Identify which cell holds the provided text, then report its [x, y] central coordinate. 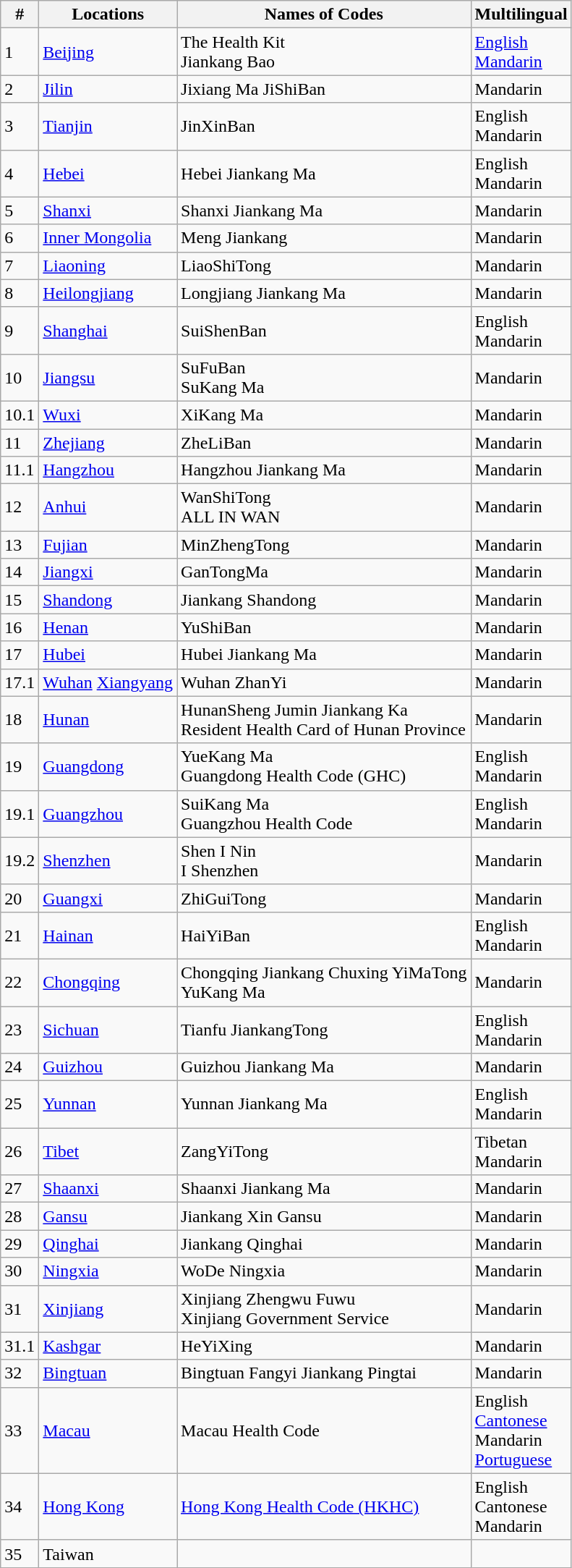
34 [20, 1506]
HaiYiBan [324, 935]
LiaoShiTong [324, 266]
Shen I NinI Shenzhen [324, 861]
Jiankang Qinghai [324, 1244]
Beijing [108, 52]
Xinjiang Zhengwu FuwuXinjiang Government Service [324, 1308]
Jiangxi [108, 572]
GanTongMa [324, 572]
Wuhan Xiangyang [108, 682]
31 [20, 1308]
MinZhengTong [324, 545]
Chongqing [108, 983]
10 [20, 378]
23 [20, 1029]
Taiwan [108, 1554]
SuiShenBan [324, 330]
2 [20, 89]
Hangzhou [108, 470]
25 [20, 1104]
7 [20, 266]
Names of Codes [324, 14]
Guizhou [108, 1067]
Hunan [108, 719]
4 [20, 174]
3 [20, 126]
Hong Kong [108, 1506]
YuShiBan [324, 627]
13 [20, 545]
Ningxia [108, 1271]
Shanghai [108, 330]
TibetanMandarin [521, 1152]
JinXinBan [324, 126]
Meng Jiankang [324, 238]
Hebei Jiankang Ma [324, 174]
Heilongjiang [108, 293]
Hong Kong Health Code (HKHC) [324, 1506]
33 [20, 1430]
Jiangsu [108, 378]
10.1 [20, 415]
# [20, 14]
Chongqing Jiankang Chuxing YiMaTongYuKang Ma [324, 983]
Bingtuan [108, 1373]
Shaanxi [108, 1189]
Guangdong [108, 767]
Multilingual [521, 14]
Kashgar [108, 1346]
Hainan [108, 935]
WoDe Ningxia [324, 1271]
24 [20, 1067]
Macau Health Code [324, 1430]
Wuhan ZhanYi [324, 682]
19 [20, 767]
Longjiang Jiankang Ma [324, 293]
15 [20, 600]
35 [20, 1554]
Anhui [108, 508]
8 [20, 293]
Guizhou Jiankang Ma [324, 1067]
HeYiXing [324, 1346]
32 [20, 1373]
HunanSheng Jumin Jiankang KaResident Health Card of Hunan Province [324, 719]
Hangzhou Jiankang Ma [324, 470]
Liaoning [108, 266]
Shandong [108, 600]
Zhejiang [108, 442]
Jiankang Xin Gansu [324, 1216]
Henan [108, 627]
Shenzhen [108, 861]
Guangzhou [108, 813]
11.1 [20, 470]
Shanxi [108, 211]
ZhiGuiTong [324, 898]
19.1 [20, 813]
Locations [108, 14]
17.1 [20, 682]
16 [20, 627]
19.2 [20, 861]
The Health KitJiankang Bao [324, 52]
11 [20, 442]
EnglishCantoneseMandarin [521, 1506]
17 [20, 655]
6 [20, 238]
Jilin [108, 89]
Jiankang Shandong [324, 600]
SuFuBanSuKang Ma [324, 378]
21 [20, 935]
9 [20, 330]
Guangxi [108, 898]
22 [20, 983]
Shaanxi Jiankang Ma [324, 1189]
Hubei Jiankang Ma [324, 655]
18 [20, 719]
28 [20, 1216]
14 [20, 572]
12 [20, 508]
SuiKang MaGuangzhou Health Code [324, 813]
YueKang MaGuangdong Health Code (GHC) [324, 767]
20 [20, 898]
ZheLiBan [324, 442]
Shanxi Jiankang Ma [324, 211]
Sichuan [108, 1029]
30 [20, 1271]
Tianfu JiankangTong [324, 1029]
Wuxi [108, 415]
27 [20, 1189]
Hubei [108, 655]
Hebei [108, 174]
Yunnan Jiankang Ma [324, 1104]
EnglishCantoneseMandarinPortuguese [521, 1430]
Tianjin [108, 126]
WanShiTongALL IN WAN [324, 508]
Gansu [108, 1216]
26 [20, 1152]
Jixiang Ma JiShiBan [324, 89]
Fujian [108, 545]
1 [20, 52]
31.1 [20, 1346]
XiKang Ma [324, 415]
Yunnan [108, 1104]
Macau [108, 1430]
Tibet [108, 1152]
Xinjiang [108, 1308]
29 [20, 1244]
Qinghai [108, 1244]
Bingtuan Fangyi Jiankang Pingtai [324, 1373]
ZangYiTong [324, 1152]
5 [20, 211]
Inner Mongolia [108, 238]
